Determine the [x, y] coordinate at the center of the cell enclosing the given text.  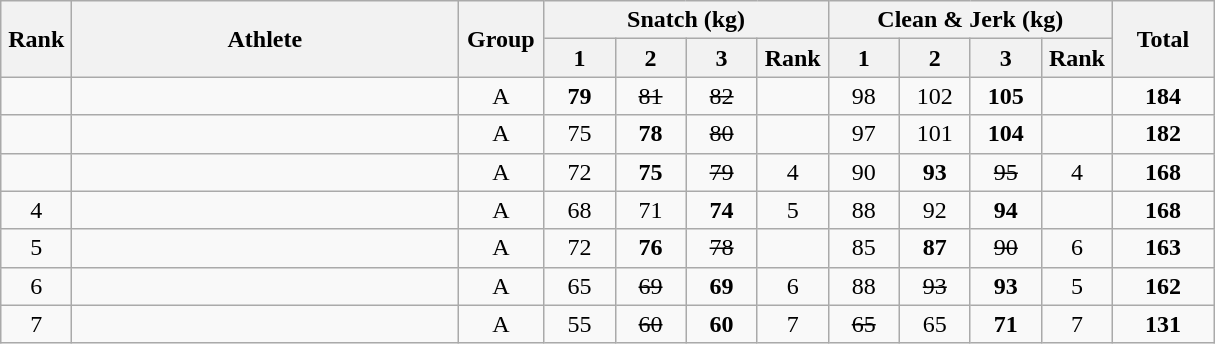
102 [934, 96]
Group [501, 39]
Athlete [265, 39]
98 [864, 96]
Total [1162, 39]
Clean & Jerk (kg) [970, 20]
80 [722, 134]
76 [650, 248]
105 [1006, 96]
Snatch (kg) [686, 20]
81 [650, 96]
68 [580, 210]
55 [580, 324]
92 [934, 210]
82 [722, 96]
95 [1006, 172]
163 [1162, 248]
162 [1162, 286]
85 [864, 248]
94 [1006, 210]
182 [1162, 134]
184 [1162, 96]
87 [934, 248]
74 [722, 210]
104 [1006, 134]
97 [864, 134]
101 [934, 134]
131 [1162, 324]
